Search for the cell housing the specified text and yield its [X, Y] center coordinate. 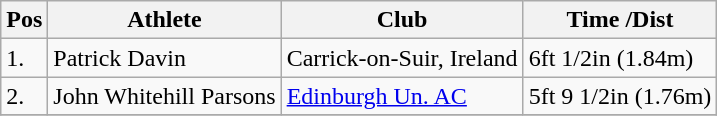
John Whitehill Parsons [164, 96]
6ft 1/2in (1.84m) [620, 58]
Edinburgh Un. AC [402, 96]
Patrick Davin [164, 58]
Club [402, 20]
Athlete [164, 20]
Pos [24, 20]
Carrick-on-Suir, Ireland [402, 58]
2. [24, 96]
5ft 9 1/2in (1.76m) [620, 96]
Time /Dist [620, 20]
1. [24, 58]
